Output the (x, y) coordinate of the center of the cell containing the given text.  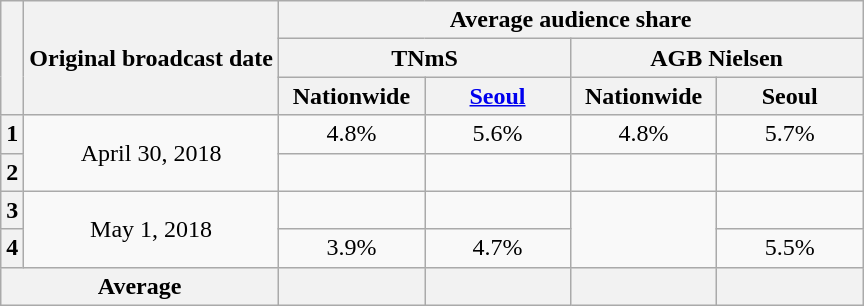
Average (140, 286)
5.5% (790, 248)
TNmS (424, 58)
May 1, 2018 (152, 229)
Average audience share (570, 20)
4 (12, 248)
5.6% (497, 134)
Original broadcast date (152, 58)
5.7% (790, 134)
4.7% (497, 248)
2 (12, 172)
April 30, 2018 (152, 153)
1 (12, 134)
3 (12, 210)
AGB Nielsen (717, 58)
3.9% (351, 248)
